Extract the (x, y) coordinate from the center of the cell holding the provided text.  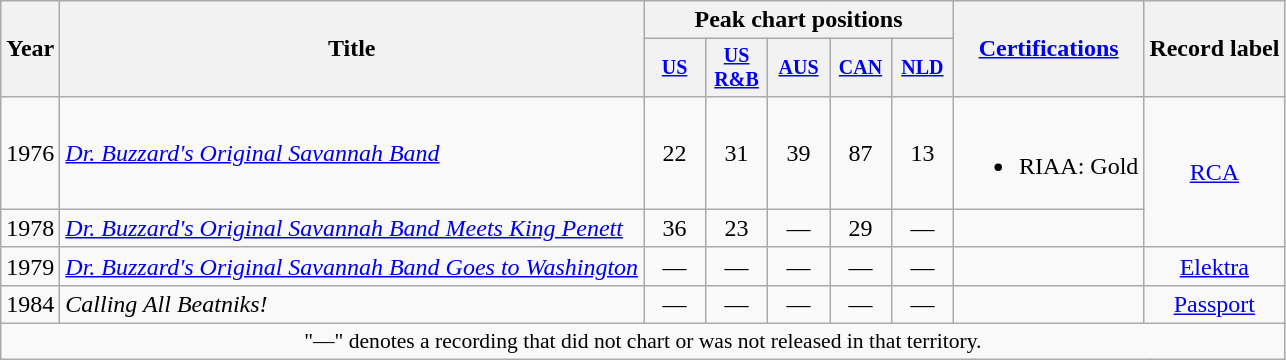
Year (30, 49)
USR&B (737, 68)
Dr. Buzzard's Original Savannah Band (352, 152)
36 (675, 228)
1979 (30, 266)
39 (799, 152)
Dr. Buzzard's Original Savannah Band Meets King Penett (352, 228)
Calling All Beatniks! (352, 304)
1984 (30, 304)
13 (922, 152)
Elektra (1214, 266)
22 (675, 152)
"—" denotes a recording that did not chart or was not released in that territory. (643, 342)
87 (861, 152)
Title (352, 49)
US (675, 68)
29 (861, 228)
Dr. Buzzard's Original Savannah Band Goes to Washington (352, 266)
23 (737, 228)
1978 (30, 228)
CAN (861, 68)
Certifications (1048, 49)
Record label (1214, 49)
NLD (922, 68)
RIAA: Gold (1048, 152)
31 (737, 152)
1976 (30, 152)
Passport (1214, 304)
Peak chart positions (799, 20)
RCA (1214, 172)
AUS (799, 68)
